Scan for the cell matching the given text and deliver its (X, Y) coordinate at center. 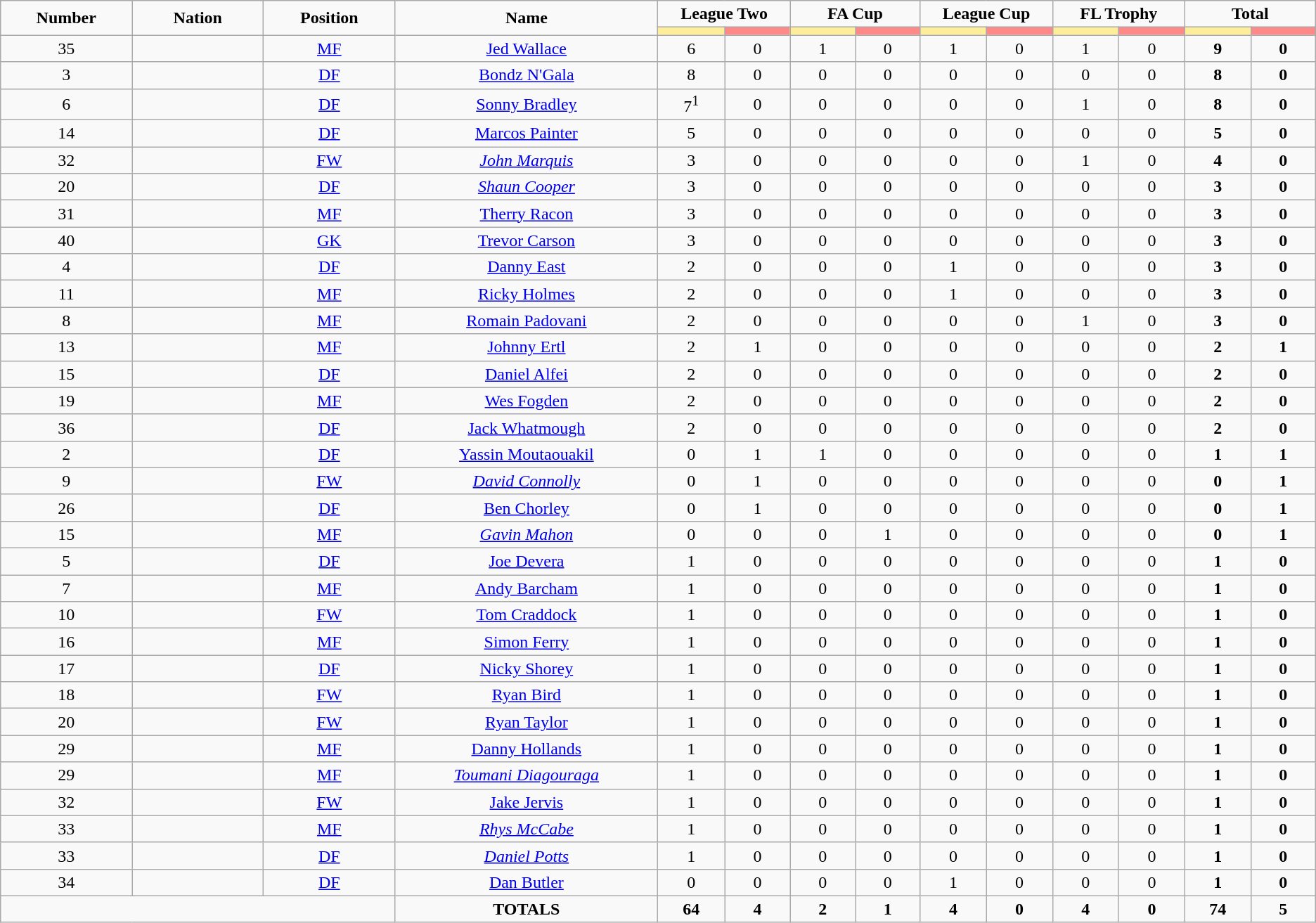
Ricky Holmes (527, 294)
11 (66, 294)
Marcos Painter (527, 134)
John Marquis (527, 160)
Therry Racon (527, 214)
Daniel Alfei (527, 374)
Dan Butler (527, 882)
Andy Barcham (527, 588)
74 (1218, 909)
13 (66, 347)
35 (66, 49)
Simon Ferry (527, 642)
Yassin Moutaouakil (527, 454)
Total (1250, 14)
Ryan Bird (527, 695)
Shaun Cooper (527, 187)
Ben Chorley (527, 508)
Bondz N'Gala (527, 75)
Danny Hollands (527, 749)
64 (692, 909)
31 (66, 214)
FA Cup (855, 14)
Daniel Potts (527, 856)
Danny East (527, 267)
Trevor Carson (527, 240)
34 (66, 882)
17 (66, 669)
40 (66, 240)
TOTALS (527, 909)
Joe Devera (527, 562)
Nation (198, 18)
Jack Whatmough (527, 427)
Johnny Ertl (527, 347)
FL Trophy (1118, 14)
Jed Wallace (527, 49)
Toumani Diagouraga (527, 775)
19 (66, 401)
Sonny Bradley (527, 104)
League Two (724, 14)
10 (66, 615)
14 (66, 134)
David Connolly (527, 481)
7 (66, 588)
Tom Craddock (527, 615)
Name (527, 18)
16 (66, 642)
GK (329, 240)
18 (66, 695)
71 (692, 104)
Number (66, 18)
Ryan Taylor (527, 722)
Rhys McCabe (527, 829)
League Cup (986, 14)
Gavin Mahon (527, 534)
26 (66, 508)
Nicky Shorey (527, 669)
Position (329, 18)
Wes Fogden (527, 401)
Romain Padovani (527, 321)
36 (66, 427)
Jake Jervis (527, 802)
